Extract the (X, Y) coordinate from the center of the cell holding the provided text.  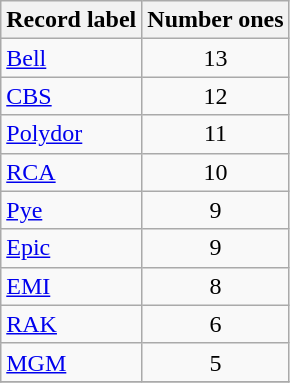
RCA (72, 172)
11 (216, 134)
CBS (72, 96)
8 (216, 286)
12 (216, 96)
5 (216, 362)
Epic (72, 248)
RAK (72, 324)
Pye (72, 210)
Polydor (72, 134)
Record label (72, 20)
Number ones (216, 20)
6 (216, 324)
10 (216, 172)
MGM (72, 362)
13 (216, 58)
EMI (72, 286)
Bell (72, 58)
